Return the [X, Y] coordinate for the center point of the cell that contains the specified text.  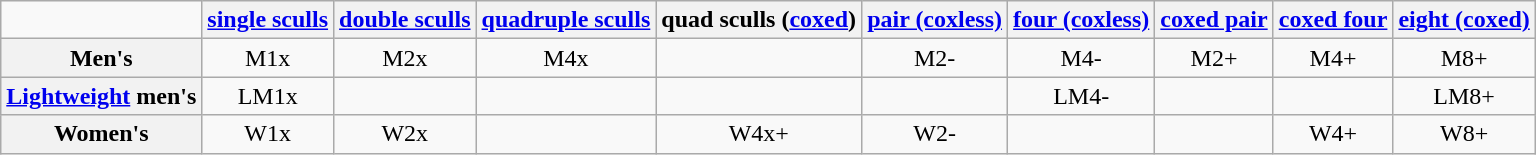
LM1x [268, 96]
single sculls [268, 20]
M4x [566, 58]
four (coxless) [1082, 20]
double sculls [405, 20]
M2- [935, 58]
LM8+ [1464, 96]
Men's [102, 58]
W2x [405, 134]
W8+ [1464, 134]
M2+ [1214, 58]
Women's [102, 134]
M2x [405, 58]
quad sculls (coxed) [759, 20]
M8+ [1464, 58]
M4- [1082, 58]
eight (coxed) [1464, 20]
W2- [935, 134]
pair (coxless) [935, 20]
M4+ [1333, 58]
LM4- [1082, 96]
coxed pair [1214, 20]
Lightweight men's [102, 96]
W4x+ [759, 134]
M1x [268, 58]
quadruple sculls [566, 20]
W4+ [1333, 134]
W1x [268, 134]
coxed four [1333, 20]
